Find where the given text appears and provide that cell's center as [x, y] coordinate. 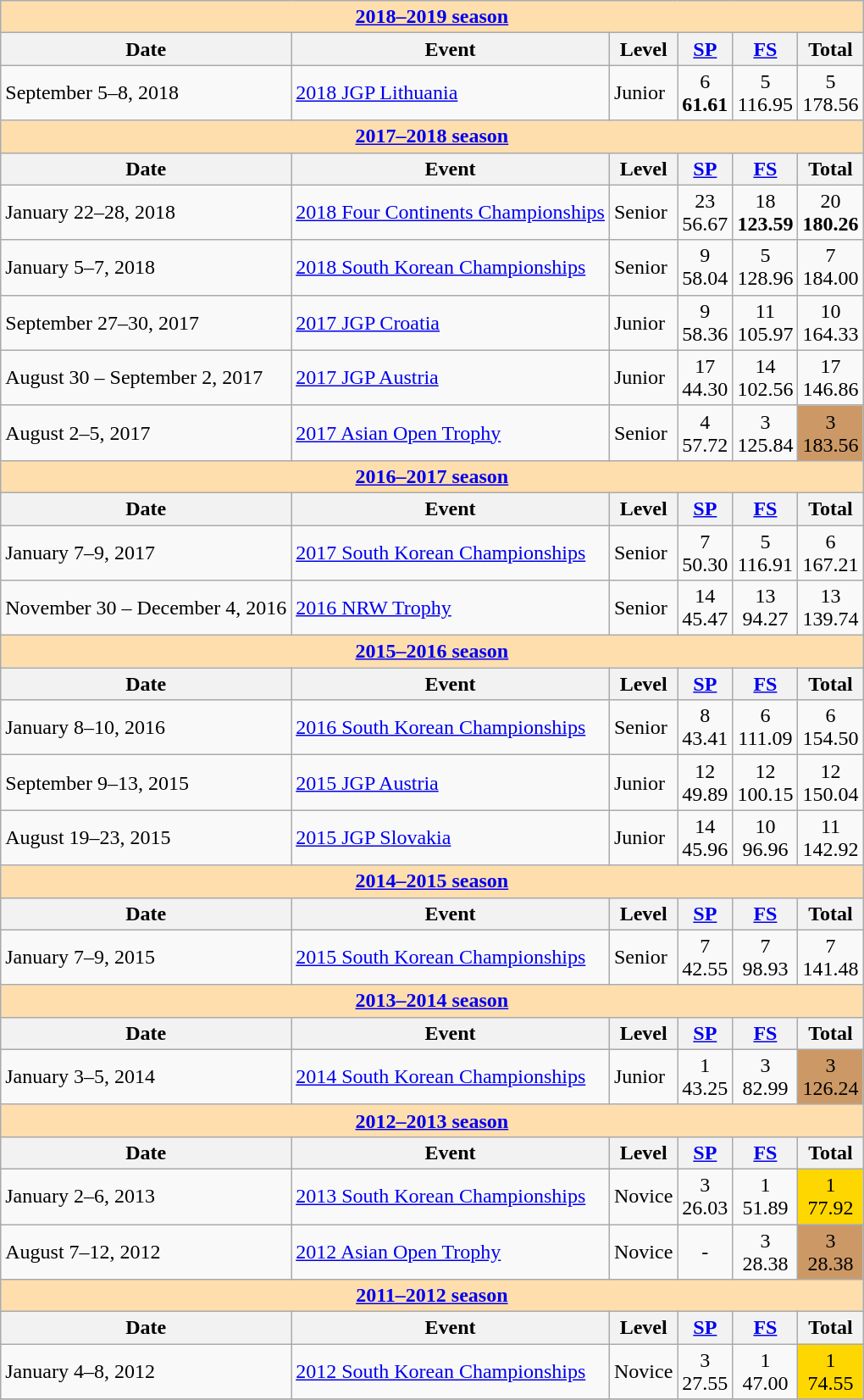
17 146.86 [830, 378]
3 183.56 [830, 432]
10 164.33 [830, 322]
3 27.55 [705, 1371]
18 123.59 [766, 212]
August 7–12, 2012 [146, 1251]
6 111.09 [766, 727]
13 139.74 [830, 608]
3 125.84 [766, 432]
11 105.97 [766, 322]
1 77.92 [830, 1197]
2018 JGP Lithuania [451, 93]
2015 JGP Austria [451, 783]
12 100.15 [766, 783]
August 30 – September 2, 2017 [146, 378]
14 102.56 [766, 378]
September 27–30, 2017 [146, 322]
7 184.00 [830, 268]
5 178.56 [830, 93]
2012 South Korean Championships [451, 1371]
2017–2018 season [432, 136]
6 167.21 [830, 553]
6 154.50 [830, 727]
January 4–8, 2012 [146, 1371]
5 128.96 [766, 268]
14 45.47 [705, 608]
1 51.89 [766, 1197]
November 30 – December 4, 2016 [146, 608]
3 26.03 [705, 1197]
8 43.41 [705, 727]
2012 Asian Open Trophy [451, 1251]
7 42.55 [705, 958]
January 7–9, 2015 [146, 958]
September 5–8, 2018 [146, 93]
1 74.55 [830, 1371]
3 126.24 [830, 1076]
August 19–23, 2015 [146, 837]
January 5–7, 2018 [146, 268]
2015 South Korean Championships [451, 958]
3 82.99 [766, 1076]
2017 South Korean Championships [451, 553]
7 50.30 [705, 553]
11 142.92 [830, 837]
January 2–6, 2013 [146, 1197]
6 61.61 [705, 93]
2016 South Korean Championships [451, 727]
September 9–13, 2015 [146, 783]
2013–2014 season [432, 1001]
2015 JGP Slovakia [451, 837]
10 96.96 [766, 837]
9 58.04 [705, 268]
January 3–5, 2014 [146, 1076]
2018–2019 season [432, 17]
2013 South Korean Championships [451, 1197]
12 150.04 [830, 783]
January 8–10, 2016 [146, 727]
13 94.27 [766, 608]
2018 Four Continents Championships [451, 212]
14 45.96 [705, 837]
1 47.00 [766, 1371]
7 141.48 [830, 958]
2012–2013 season [432, 1120]
- [705, 1251]
12 49.89 [705, 783]
5 116.91 [766, 553]
2015–2016 season [432, 652]
2018 South Korean Championships [451, 268]
5 116.95 [766, 93]
2011–2012 season [432, 1296]
23 56.67 [705, 212]
2016–2017 season [432, 476]
2017 Asian Open Trophy [451, 432]
17 44.30 [705, 378]
January 7–9, 2017 [146, 553]
2017 JGP Austria [451, 378]
9 58.36 [705, 322]
1 43.25 [705, 1076]
2014 South Korean Championships [451, 1076]
20 180.26 [830, 212]
August 2–5, 2017 [146, 432]
4 57.72 [705, 432]
2017 JGP Croatia [451, 322]
2016 NRW Trophy [451, 608]
7 98.93 [766, 958]
January 22–28, 2018 [146, 212]
2014–2015 season [432, 881]
